Scan for the cell matching the given text and deliver its [X, Y] coordinate at center. 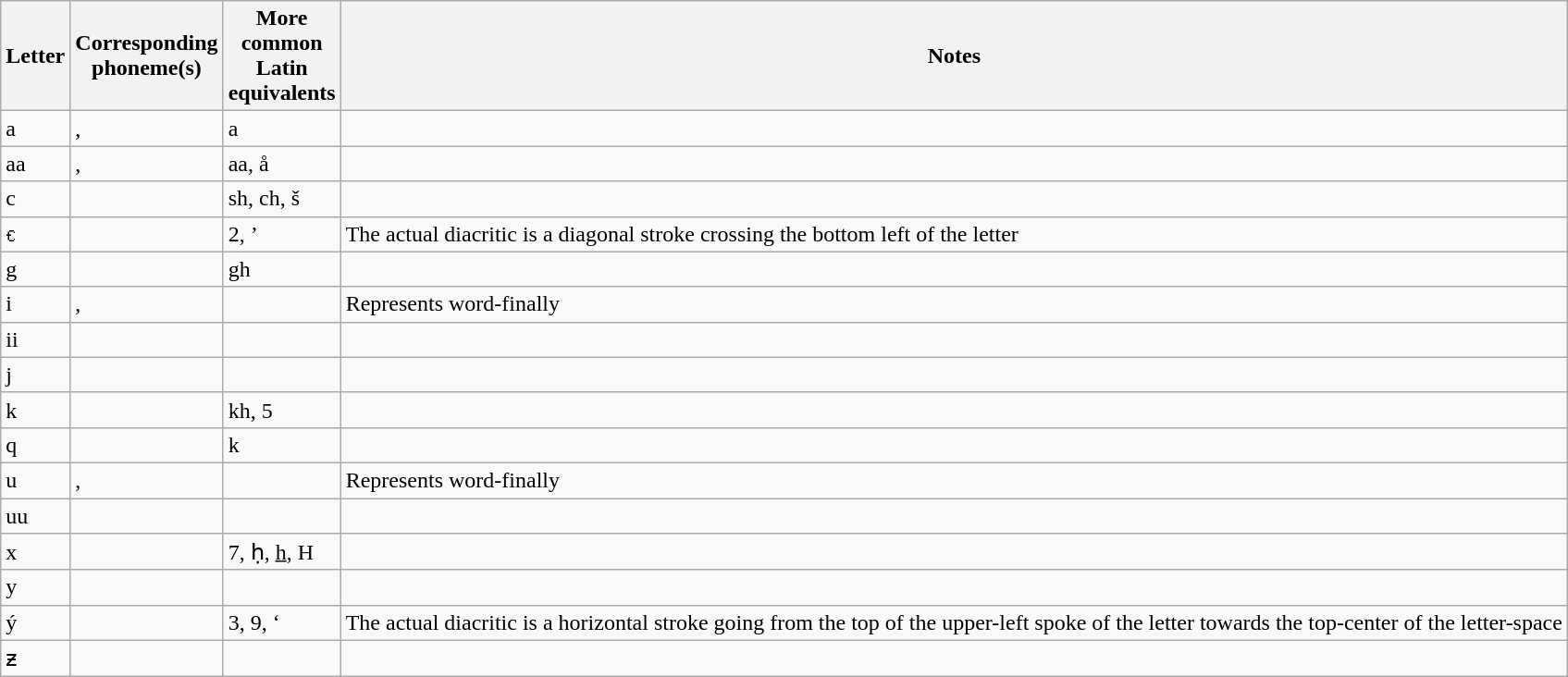
MorecommonLatinequivalents [281, 55]
kh, 5 [281, 410]
Correspondingphoneme(s) [146, 55]
y [35, 587]
ƶ [35, 659]
j [35, 375]
aa, å [281, 164]
7, ḥ, h, H [281, 552]
x [35, 552]
Notes [954, 55]
3, 9, ‘ [281, 622]
ý [35, 622]
The actual diacritic is a horizontal stroke going from the top of the upper-left spoke of the letter towards the top-center of the letter-space [954, 622]
u [35, 480]
ꞓ [35, 234]
Letter [35, 55]
uu [35, 515]
2, ’ [281, 234]
aa [35, 164]
The actual diacritic is a diagonal stroke crossing the bottom left of the letter [954, 234]
sh, ch, š [281, 199]
i [35, 304]
gh [281, 269]
g [35, 269]
ii [35, 339]
c [35, 199]
q [35, 445]
